For the text-containing cell, return its midpoint in [X, Y] coordinate format. 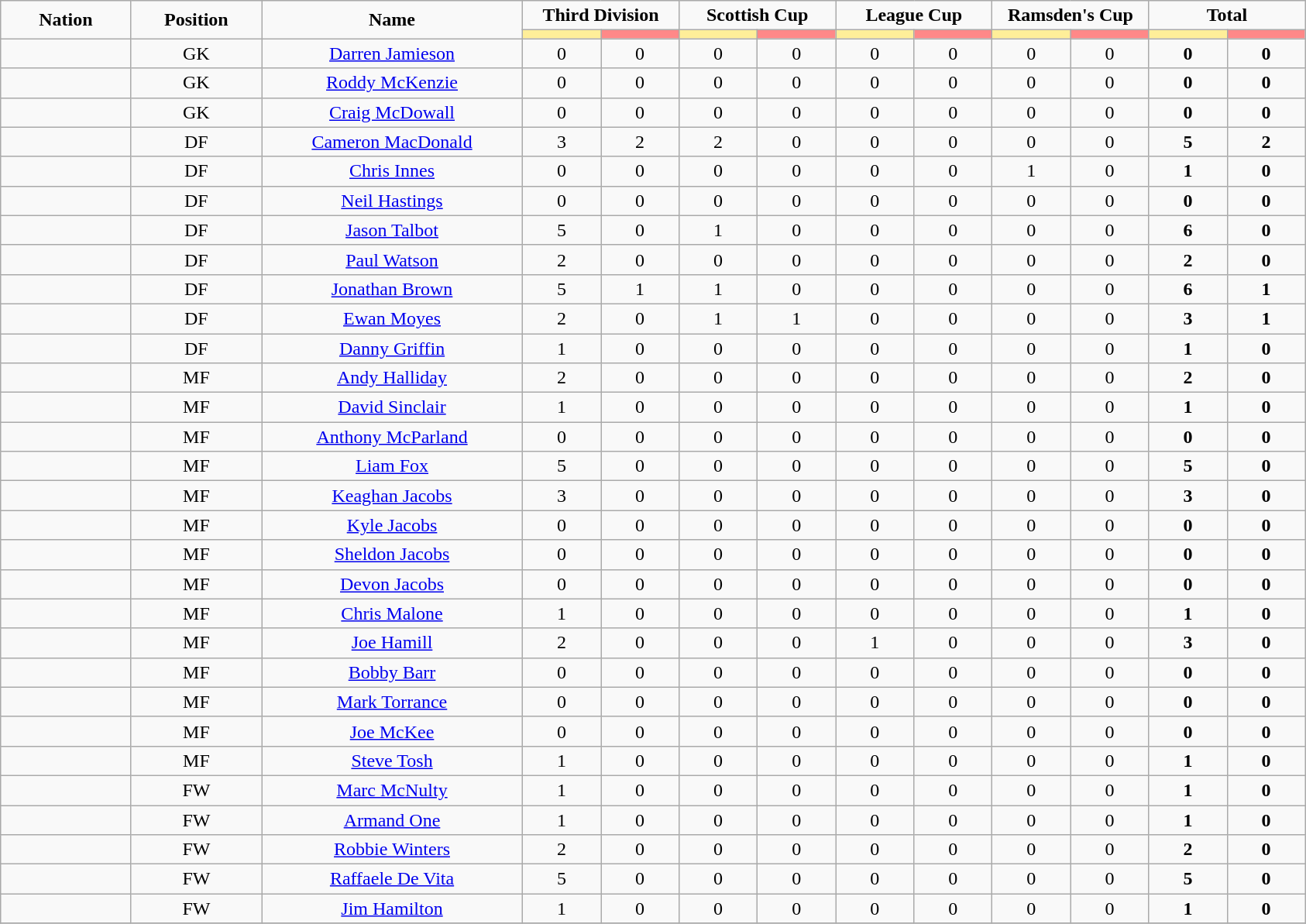
Roddy McKenzie [392, 83]
Keaghan Jacobs [392, 496]
Cameron MacDonald [392, 142]
Kyle Jacobs [392, 525]
Craig McDowall [392, 112]
Joe McKee [392, 731]
Andy Halliday [392, 378]
Danny Griffin [392, 348]
Steve Tosh [392, 761]
Darren Jamieson [392, 53]
Anthony McParland [392, 437]
Chris Innes [392, 171]
Name [392, 20]
Jonathan Brown [392, 289]
Armand One [392, 820]
Raffaele De Vita [392, 879]
Neil Hastings [392, 201]
Jim Hamilton [392, 909]
Mark Torrance [392, 702]
Bobby Barr [392, 672]
Joe Hamill [392, 643]
League Cup [914, 15]
Liam Fox [392, 466]
Devon Jacobs [392, 584]
Sheldon Jacobs [392, 555]
Scottish Cup [758, 15]
Jason Talbot [392, 230]
Total [1227, 15]
Paul Watson [392, 259]
Position [196, 20]
Marc McNulty [392, 790]
Third Division [600, 15]
Chris Malone [392, 613]
Ramsden's Cup [1071, 15]
Robbie Winters [392, 850]
Nation [66, 20]
Ewan Moyes [392, 318]
David Sinclair [392, 407]
